Return the [X, Y] coordinate for the center point of the cell that contains the specified text.  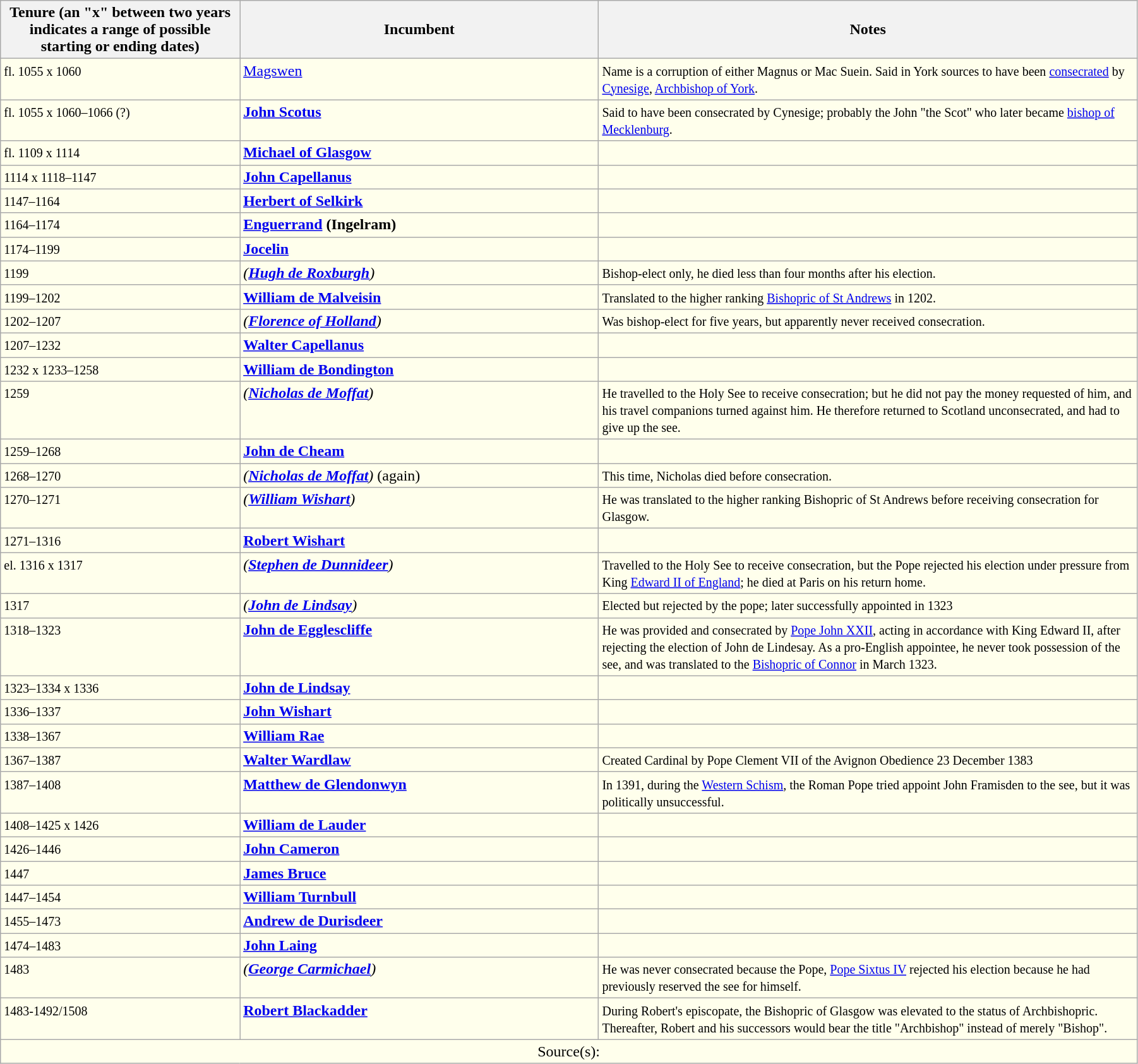
(Stephen de Dunnideer) [419, 573]
1317 [120, 606]
Walter Capellanus [419, 345]
1232 x 1233–1258 [120, 369]
Andrew de Durisdeer [419, 921]
(Nicholas de Moffat) (again) [419, 475]
Robert Wishart [419, 541]
Incumbent [419, 30]
1259–1268 [120, 451]
1270–1271 [120, 508]
Elected but rejected by the pope; later successfully appointed in 1323 [868, 606]
1202–1207 [120, 321]
Robert Blackadder [419, 1019]
1387–1408 [120, 792]
1338–1367 [120, 736]
Notes [868, 30]
1483-1492/1508 [120, 1019]
el. 1316 x 1317 [120, 573]
fl. 1055 x 1060 [120, 80]
1268–1270 [120, 475]
He was translated to the higher ranking Bishopric of St Andrews before receiving consecration for Glasgow. [868, 508]
John Capellanus [419, 177]
John de Lindsay [419, 688]
1259 [120, 410]
John de Egglescliffe [419, 647]
1199 [120, 273]
John Wishart [419, 712]
Was bishop-elect for five years, but apparently never received consecration. [868, 321]
fl. 1055 x 1060–1066 (?) [120, 120]
Jocelin [419, 249]
William Turnbull [419, 897]
1426–1446 [120, 849]
1147–1164 [120, 201]
William de Lauder [419, 825]
John Scotus [419, 120]
(Florence of Holland) [419, 321]
William Rae [419, 736]
Michael of Glasgow [419, 153]
William de Malveisin [419, 297]
1323–1334 x 1336 [120, 688]
(Hugh de Roxburgh) [419, 273]
1174–1199 [120, 249]
In 1391, during the Western Schism, the Roman Pope tried appoint John Framisden to the see, but it was politically unsuccessful. [868, 792]
This time, Nicholas died before consecration. [868, 475]
Matthew de Glendonwyn [419, 792]
John Cameron [419, 849]
1483 [120, 977]
Tenure (an "x" between two years indicates a range of possible starting or ending dates) [120, 30]
1271–1316 [120, 541]
1367–1387 [120, 760]
Herbert of Selkirk [419, 201]
Said to have been consecrated by Cynesige; probably the John "the Scot" who later became bishop of Mecklenburg. [868, 120]
(George Carmichael) [419, 977]
fl. 1109 x 1114 [120, 153]
1447–1454 [120, 897]
1114 x 1118–1147 [120, 177]
He was never consecrated because the Pope, Pope Sixtus IV rejected his election because he had previously reserved the see for himself. [868, 977]
John Laing [419, 945]
1336–1337 [120, 712]
Translated to the higher ranking Bishopric of St Andrews in 1202. [868, 297]
(William Wishart) [419, 508]
1408–1425 x 1426 [120, 825]
Created Cardinal by Pope Clement VII of the Avignon Obedience 23 December 1383 [868, 760]
Walter Wardlaw [419, 760]
1318–1323 [120, 647]
(John de Lindsay) [419, 606]
Name is a corruption of either Magnus or Mac Suein. Said in York sources to have been consecrated by Cynesige, Archbishop of York. [868, 80]
Source(s): [569, 1051]
Magswen [419, 80]
John de Cheam [419, 451]
1164–1174 [120, 225]
(Nicholas de Moffat) [419, 410]
James Bruce [419, 873]
1447 [120, 873]
1207–1232 [120, 345]
Bishop-elect only, he died less than four months after his election. [868, 273]
1199–1202 [120, 297]
Enguerrand (Ingelram) [419, 225]
1474–1483 [120, 945]
1455–1473 [120, 921]
William de Bondington [419, 369]
